Search for the cell housing the specified text and yield its (X, Y) center coordinate. 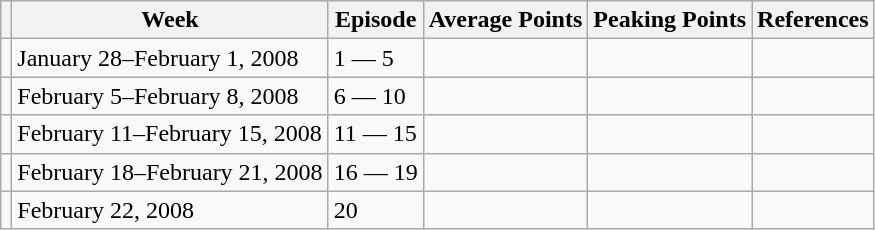
Peaking Points (670, 20)
February 5–February 8, 2008 (170, 96)
Episode (376, 20)
20 (376, 210)
6 — 10 (376, 96)
References (814, 20)
1 — 5 (376, 58)
11 — 15 (376, 134)
February 11–February 15, 2008 (170, 134)
February 18–February 21, 2008 (170, 172)
January 28–February 1, 2008 (170, 58)
February 22, 2008 (170, 210)
Week (170, 20)
16 — 19 (376, 172)
Average Points (506, 20)
